Locate the cell with the specified text and output its (x, y) center coordinate. 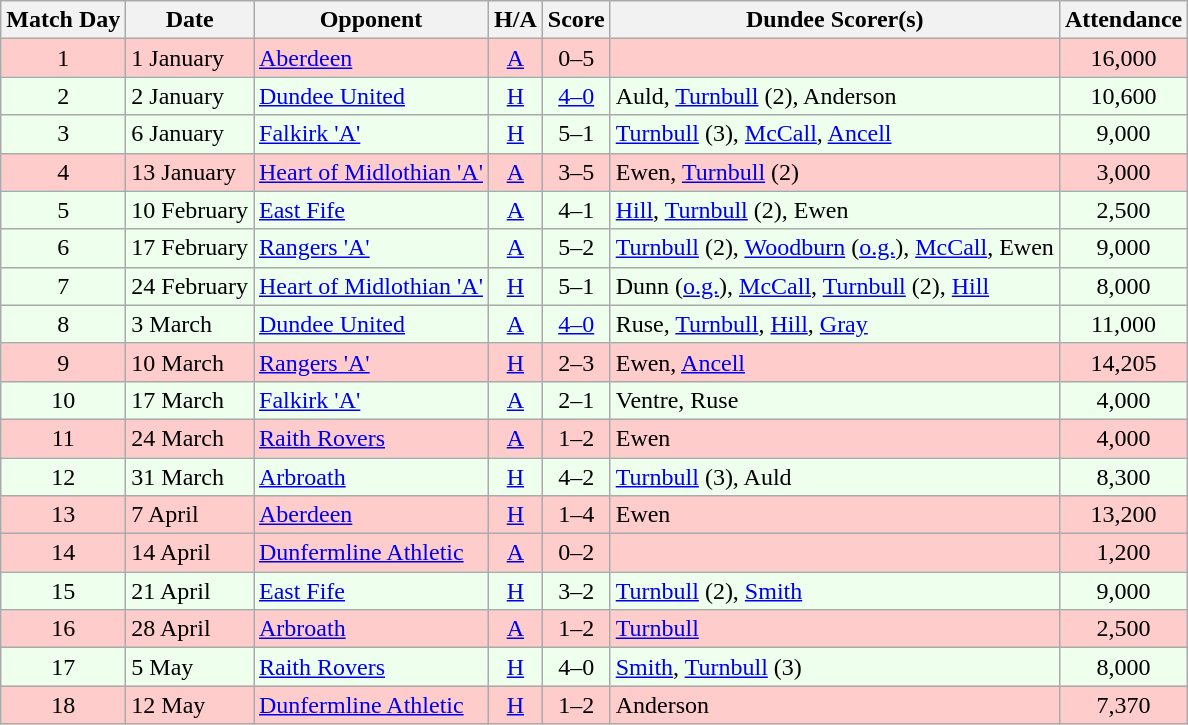
0–2 (576, 553)
6 (64, 248)
Ventre, Ruse (834, 400)
13 January (190, 172)
4–2 (576, 477)
Opponent (372, 20)
3 March (190, 324)
14 (64, 553)
Turnbull (3), McCall, Ancell (834, 134)
Ruse, Turnbull, Hill, Gray (834, 324)
10 (64, 400)
3–5 (576, 172)
31 March (190, 477)
18 (64, 705)
8,300 (1123, 477)
11,000 (1123, 324)
17 (64, 667)
Turnbull (2), Woodburn (o.g.), McCall, Ewen (834, 248)
5 (64, 210)
Dundee Scorer(s) (834, 20)
5 May (190, 667)
Score (576, 20)
14,205 (1123, 362)
17 March (190, 400)
17 February (190, 248)
Ewen, Turnbull (2) (834, 172)
Turnbull (2), Smith (834, 591)
5–2 (576, 248)
21 April (190, 591)
2–1 (576, 400)
1 January (190, 58)
4–1 (576, 210)
7 April (190, 515)
10 February (190, 210)
10,600 (1123, 96)
12 (64, 477)
Attendance (1123, 20)
Smith, Turnbull (3) (834, 667)
10 March (190, 362)
1–4 (576, 515)
Ewen, Ancell (834, 362)
11 (64, 438)
Auld, Turnbull (2), Anderson (834, 96)
0–5 (576, 58)
16,000 (1123, 58)
8 (64, 324)
13 (64, 515)
3 (64, 134)
Turnbull (834, 629)
24 March (190, 438)
3–2 (576, 591)
H/A (516, 20)
Turnbull (3), Auld (834, 477)
Dunn (o.g.), McCall, Turnbull (2), Hill (834, 286)
13,200 (1123, 515)
2–3 (576, 362)
1 (64, 58)
Hill, Turnbull (2), Ewen (834, 210)
2 January (190, 96)
16 (64, 629)
Match Day (64, 20)
2 (64, 96)
15 (64, 591)
Date (190, 20)
7 (64, 286)
14 April (190, 553)
7,370 (1123, 705)
12 May (190, 705)
28 April (190, 629)
6 January (190, 134)
9 (64, 362)
Anderson (834, 705)
3,000 (1123, 172)
24 February (190, 286)
1,200 (1123, 553)
4 (64, 172)
